Locate the cell with the specified text and output its (x, y) center coordinate. 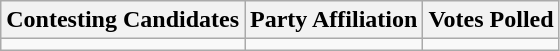
Contesting Candidates (123, 20)
Votes Polled (491, 20)
Party Affiliation (334, 20)
